Search for the cell housing the specified text and yield its [x, y] center coordinate. 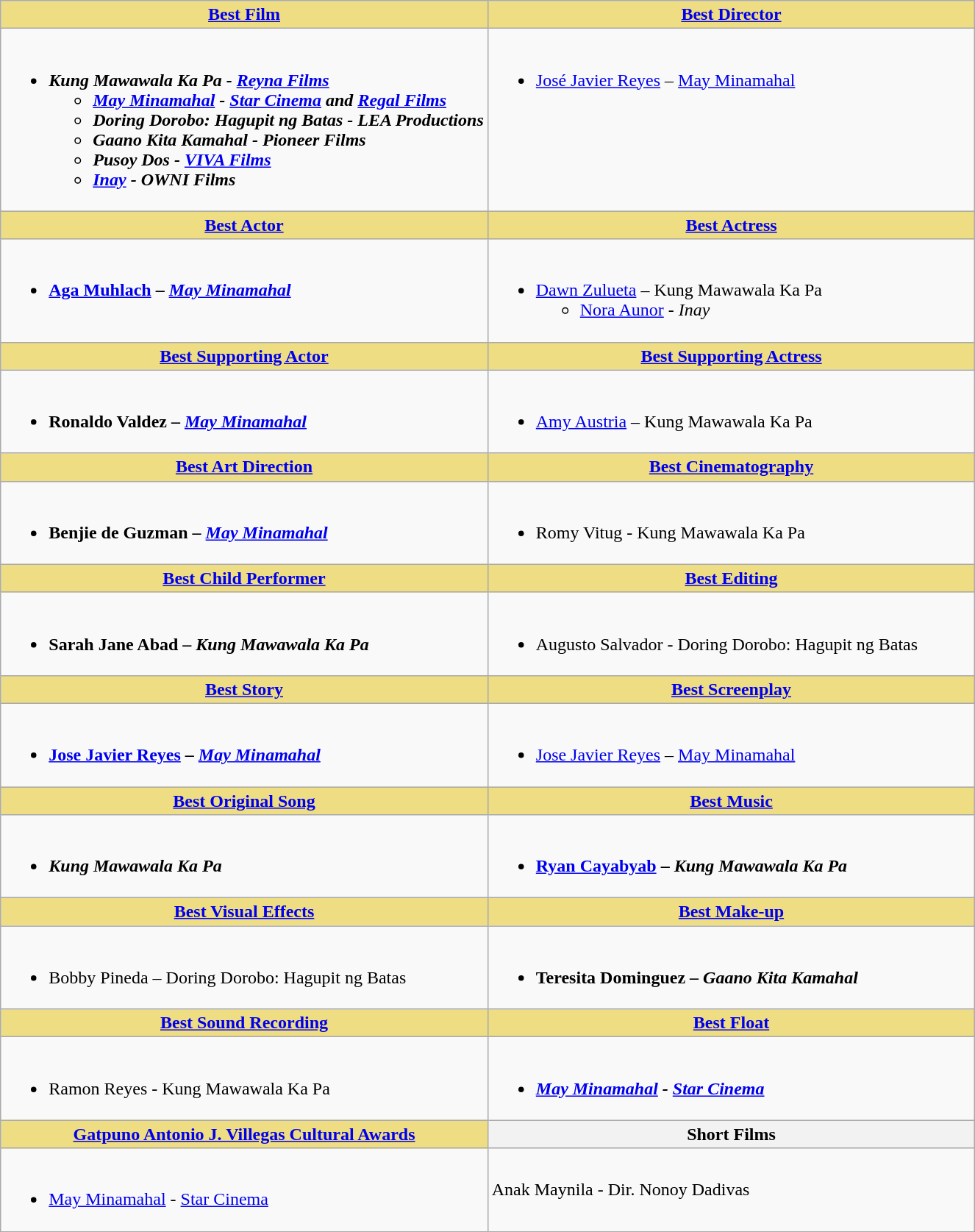
Best Actor [244, 225]
Aga Muhlach – May Minamahal [244, 291]
Ronaldo Valdez – May Minamahal [244, 412]
Anak Maynila - Dir. Nonoy Dadivas [731, 1190]
Romy Vitug - Kung Mawawala Ka Pa [731, 522]
Best Director [731, 15]
Dawn Zulueta – Kung Mawawala Ka PaNora Aunor - Inay [731, 291]
Best Music [731, 801]
Best Cinematography [731, 467]
Best Sound Recording [244, 1023]
Ramon Reyes - Kung Mawawala Ka Pa [244, 1078]
Gatpuno Antonio J. Villegas Cultural Awards [244, 1134]
Best Float [731, 1023]
Kung Mawawala Ka Pa [244, 856]
Best Screenplay [731, 689]
Best Make-up [731, 912]
Sarah Jane Abad – Kung Mawawala Ka Pa [244, 634]
José Javier Reyes – May Minamahal [731, 120]
Ryan Cayabyab – Kung Mawawala Ka Pa [731, 856]
Amy Austria – Kung Mawawala Ka Pa [731, 412]
Best Supporting Actress [731, 356]
Best Editing [731, 578]
Best Film [244, 15]
Best Visual Effects [244, 912]
Best Art Direction [244, 467]
Best Actress [731, 225]
Best Story [244, 689]
Augusto Salvador - Doring Dorobo: Hagupit ng Batas [731, 634]
Best Child Performer [244, 578]
Best Original Song [244, 801]
Short Films [731, 1134]
Benjie de Guzman – May Minamahal [244, 522]
Teresita Dominguez – Gaano Kita Kamahal [731, 968]
Best Supporting Actor [244, 356]
Bobby Pineda – Doring Dorobo: Hagupit ng Batas [244, 968]
